For the text-containing cell, return its midpoint in (x, y) coordinate format. 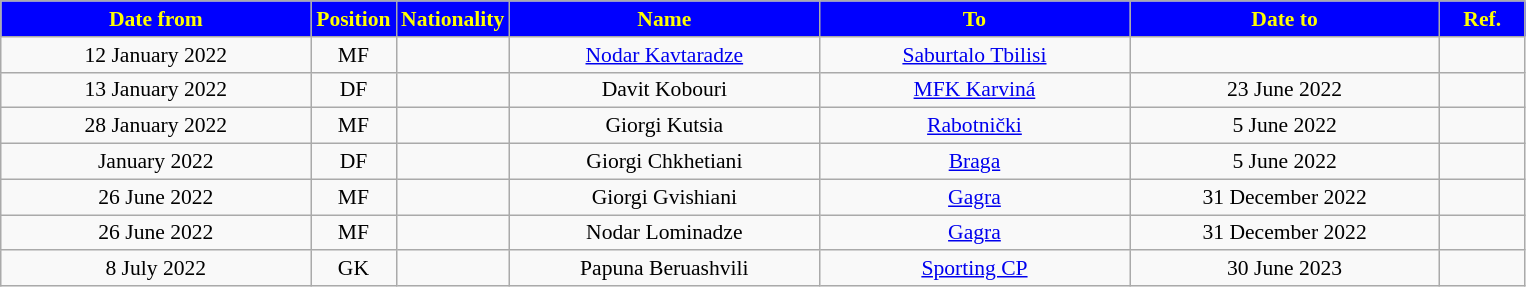
Giorgi Chkhetiani (664, 162)
Date to (1285, 19)
Giorgi Gvishiani (664, 197)
30 June 2023 (1285, 269)
Position (354, 19)
Nationality (452, 19)
Date from (156, 19)
Name (664, 19)
23 June 2022 (1285, 90)
Sporting CP (974, 269)
12 January 2022 (156, 55)
Ref. (1482, 19)
GK (354, 269)
Braga (974, 162)
Davit Kobouri (664, 90)
Rabotnički (974, 126)
28 January 2022 (156, 126)
MFK Karviná (974, 90)
Nodar Lominadze (664, 233)
Nodar Kavtaradze (664, 55)
Saburtalo Tbilisi (974, 55)
To (974, 19)
Giorgi Kutsia (664, 126)
Papuna Beruashvili (664, 269)
January 2022 (156, 162)
13 January 2022 (156, 90)
8 July 2022 (156, 269)
